Pinpoint the cell where the given text exists, returning its (X, Y) midpoint coordinate. 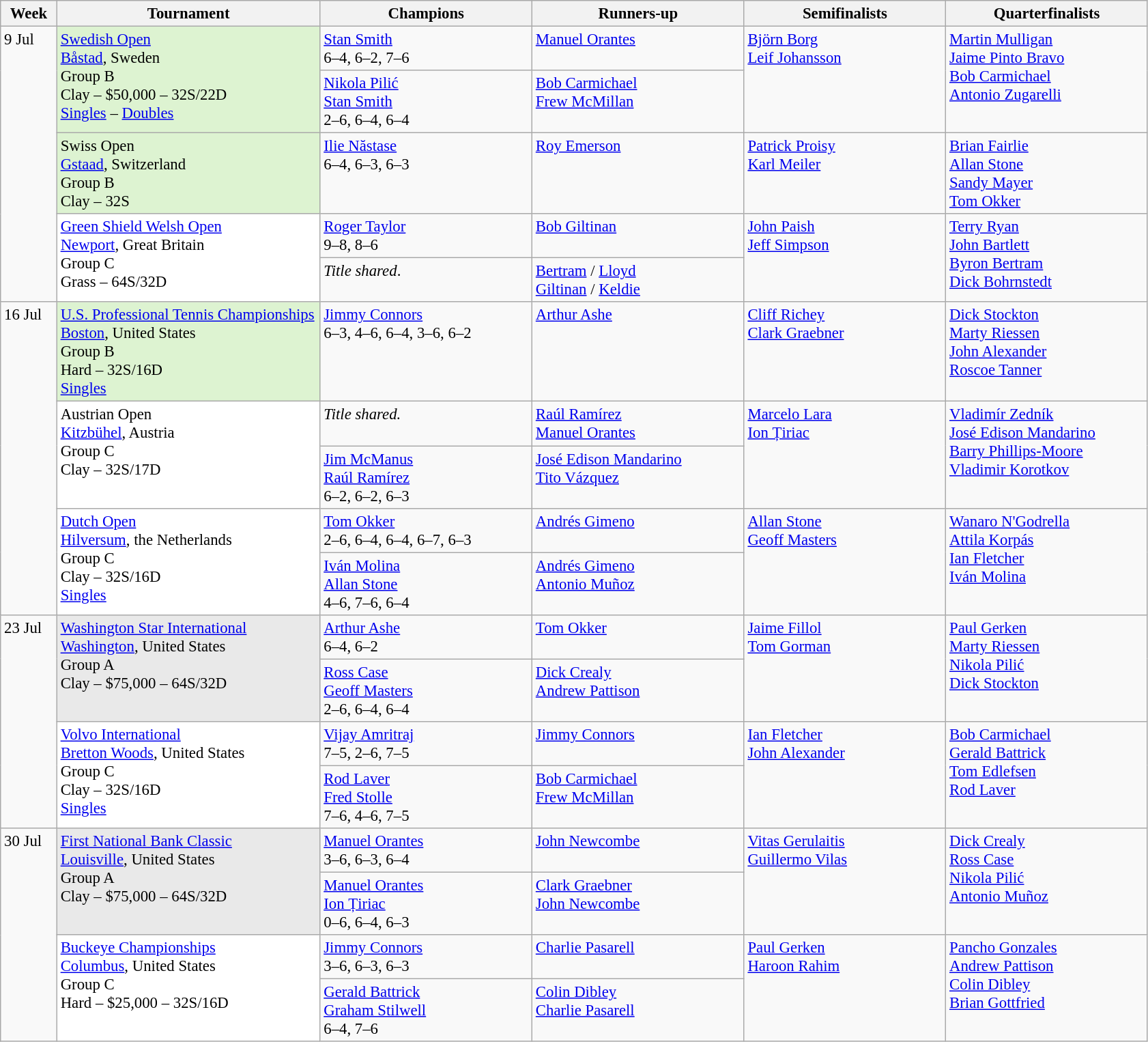
Paul Gerken Marty Riessen Nikola Pilić Dick Stockton (1047, 668)
Volvo International Bretton Woods, United States Group C Clay – 32S/16D Singles (188, 775)
Pancho Gonzales Andrew Pattison Colin Dibley Brian Gottfried (1047, 988)
Vitas Gerulaitis Guillermo Vilas (845, 882)
Wanaro N'Godrella Attila Korpás Ian Fletcher Iván Molina (1047, 561)
Dick Stockton Marty Riessen John Alexander Roscoe Tanner (1047, 352)
Rod Laver Fred Stolle 7–6, 4–6, 7–5 (426, 797)
Iván Molina Allan Stone 4–6, 7–6, 6–4 (426, 584)
Marcelo Lara Ion Țiriac (845, 455)
23 Jul (29, 721)
Andrés Gimeno (639, 530)
First National Bank Classic Louisville, United States Group A Clay – $75,000 – 64S/32D (188, 882)
Swiss Open Gstaad, Switzerland Group B Clay – 32S (188, 173)
Colin Dibley Charlie Pasarell (639, 1011)
Paul Gerken Haroon Rahim (845, 988)
Roy Emerson (639, 173)
Jimmy Connors 3–6, 6–3, 6–3 (426, 957)
16 Jul (29, 458)
Runners-up (639, 14)
Jim McManus Raúl Ramírez 6–2, 6–2, 6–3 (426, 477)
Bob Giltinan (639, 236)
Brian Fairlie Allan Stone Sandy Mayer Tom Okker (1047, 173)
Stan Smith 6–4, 6–2, 7–6 (426, 49)
Buckeye Championships Columbus, United States Group C Hard – $25,000 – 32S/16D (188, 988)
Manuel Orantes (639, 49)
Gerald Battrick Graham Stilwell 6–4, 7–6 (426, 1011)
Manuel Orantes 3–6, 6–3, 6–4 (426, 851)
Arthur Ashe 6–4, 6–2 (426, 636)
Cliff Richey Clark Graebner (845, 352)
Green Shield Welsh Open Newport, Great Britain Group C Grass – 64S/32D (188, 258)
Jimmy Connors 6–3, 4–6, 6–4, 3–6, 6–2 (426, 352)
José Edison Mandarino Tito Vázquez (639, 477)
Dick Crealy Ross Case Nikola Pilić Antonio Muñoz (1047, 882)
John Paish Jeff Simpson (845, 258)
Manuel Orantes Ion Țiriac 0–6, 6–4, 6–3 (426, 903)
Bob Carmichael Gerald Battrick Tom Edlefsen Rod Laver (1047, 775)
Week (29, 14)
Washington Star International Washington, United States Group A Clay – $75,000 – 64S/32D (188, 668)
Semifinalists (845, 14)
9 Jul (29, 165)
Nikola Pilić Stan Smith 2–6, 6–4, 6–4 (426, 102)
Swedish Open Båstad, Sweden Group B Clay – $50,000 – 32S/22D Singles – Doubles (188, 80)
U.S. Professional Tennis Championships Boston, United States Group B Hard – 32S/16D Singles (188, 352)
Austrian Open Kitzbühel, Austria Group C Clay – 32S/17D (188, 455)
Ian Fletcher John Alexander (845, 775)
Tournament (188, 14)
Dick Crealy Andrew Pattison (639, 690)
John Newcombe (639, 851)
Arthur Ashe (639, 352)
Björn Borg Leif Johansson (845, 80)
Jaime Fillol Tom Gorman (845, 668)
Quarterfinalists (1047, 14)
Roger Taylor 9–8, 8–6 (426, 236)
Raúl Ramírez Manuel Orantes (639, 423)
Jimmy Connors (639, 744)
Vijay Amritraj 7–5, 2–6, 7–5 (426, 744)
Dutch Open Hilversum, the Netherlands Group C Clay – 32S/16D Singles (188, 561)
Ilie Năstase 6–4, 6–3, 6–3 (426, 173)
Champions (426, 14)
Clark Graebner John Newcombe (639, 903)
Charlie Pasarell (639, 957)
Martin Mulligan Jaime Pinto Bravo Bob Carmichael Antonio Zugarelli (1047, 80)
Ross Case Geoff Masters 2–6, 6–4, 6–4 (426, 690)
Vladimír Zedník José Edison Mandarino Barry Phillips-Moore Vladimir Korotkov (1047, 455)
Andrés Gimeno Antonio Muñoz (639, 584)
30 Jul (29, 935)
Patrick Proisy Karl Meiler (845, 173)
Tom Okker (639, 636)
Tom Okker 2–6, 6–4, 6–4, 6–7, 6–3 (426, 530)
Allan Stone Geoff Masters (845, 561)
Bertram / Lloyd Giltinan / Keldie (639, 280)
Terry Ryan John Bartlett Byron Bertram Dick Bohrnstedt (1047, 258)
